Return (x, y) of the center of cell containing provided text 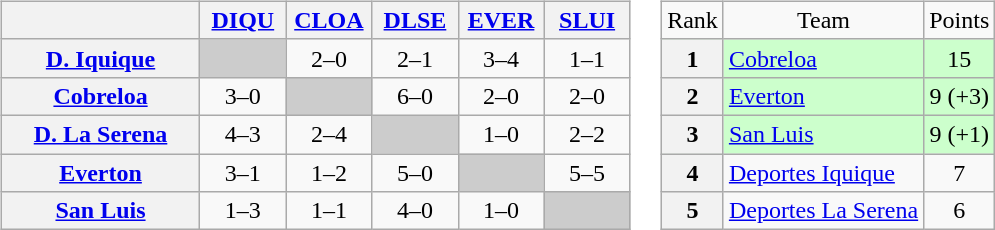
7 (960, 173)
2 (693, 96)
Rank (693, 20)
2–2 (587, 134)
1 (693, 58)
DLSE (415, 20)
2–4 (329, 134)
DIQU (243, 20)
CLOA (329, 20)
3–1 (243, 173)
Deportes Iquique (823, 173)
D. La Serena (100, 134)
EVER (501, 20)
4 (693, 173)
4–3 (243, 134)
6–0 (415, 96)
1–3 (243, 211)
6 (960, 211)
15 (960, 58)
9 (+3) (960, 96)
9 (+1) (960, 134)
5–5 (587, 173)
D. Iquique (100, 58)
5 (693, 211)
5–0 (415, 173)
SLUI (587, 20)
3–4 (501, 58)
2–1 (415, 58)
Deportes La Serena (823, 211)
3 (693, 134)
3–0 (243, 96)
Points (960, 20)
4–0 (415, 211)
Team (823, 20)
1–2 (329, 173)
